Capture the cell that displays the provided text and extract its [x, y] central coordinate. 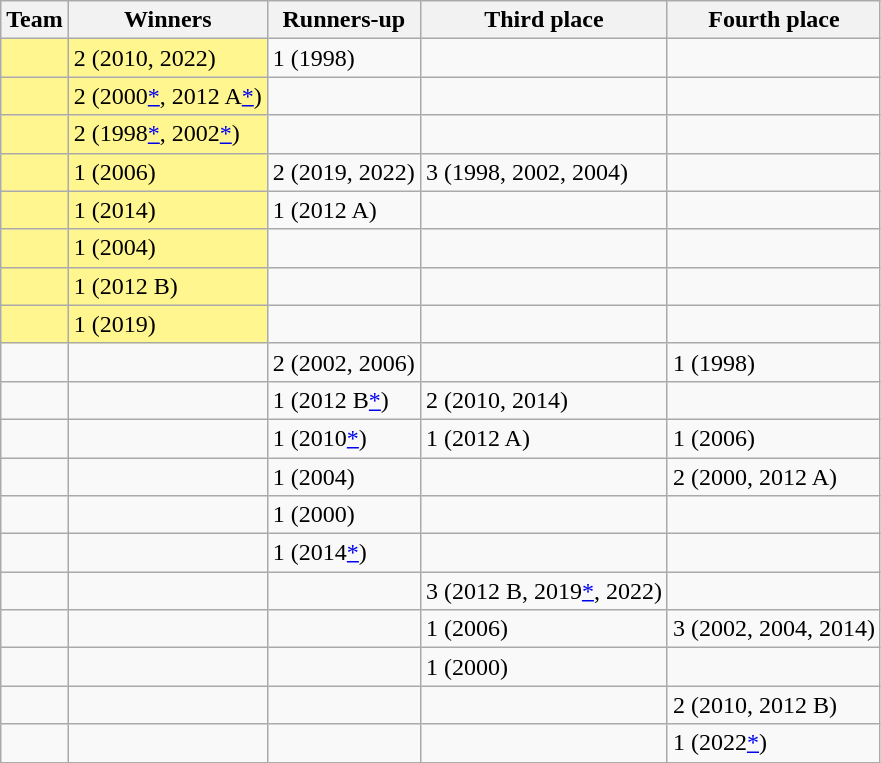
3 (1998, 2002, 2004) [544, 172]
1 (2012 B*) [344, 400]
1 (2019) [168, 324]
1 (2010*) [344, 438]
Winners [168, 20]
2 (2000*, 2012 A*) [168, 96]
1 (2012 B) [168, 286]
2 (2010, 2014) [544, 400]
2 (2019, 2022) [344, 172]
1 (2022*) [774, 743]
1 (2014*) [344, 553]
3 (2012 B, 2019*, 2022) [544, 591]
2 (1998*, 2002*) [168, 134]
1 (2014) [168, 210]
3 (2002, 2004, 2014) [774, 629]
2 (2002, 2006) [344, 362]
Third place [544, 20]
2 (2010, 2012 B) [774, 705]
Fourth place [774, 20]
Team [35, 20]
Runners-up [344, 20]
2 (2010, 2022) [168, 58]
2 (2000, 2012 A) [774, 477]
